Detect which cell encompasses the target text, then output its (x, y) center coordinate. 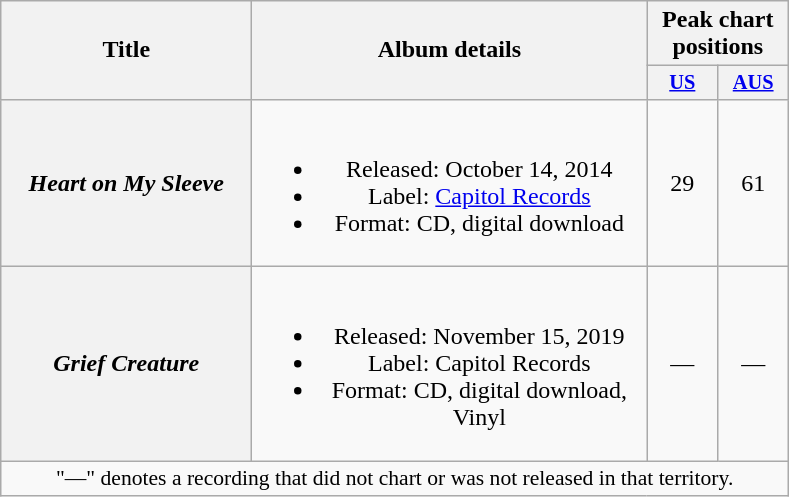
Title (126, 50)
29 (682, 182)
Released: November 15, 2019Label: Capitol RecordsFormat: CD, digital download, Vinyl (450, 364)
Heart on My Sleeve (126, 182)
Grief Creature (126, 364)
61 (754, 182)
"—" denotes a recording that did not chart or was not released in that territory. (395, 479)
AUS (754, 83)
US (682, 83)
Peak chart positions (718, 34)
Album details (450, 50)
Released: October 14, 2014Label: Capitol RecordsFormat: CD, digital download (450, 182)
